Scan for the cell matching the given text and deliver its [X, Y] coordinate at center. 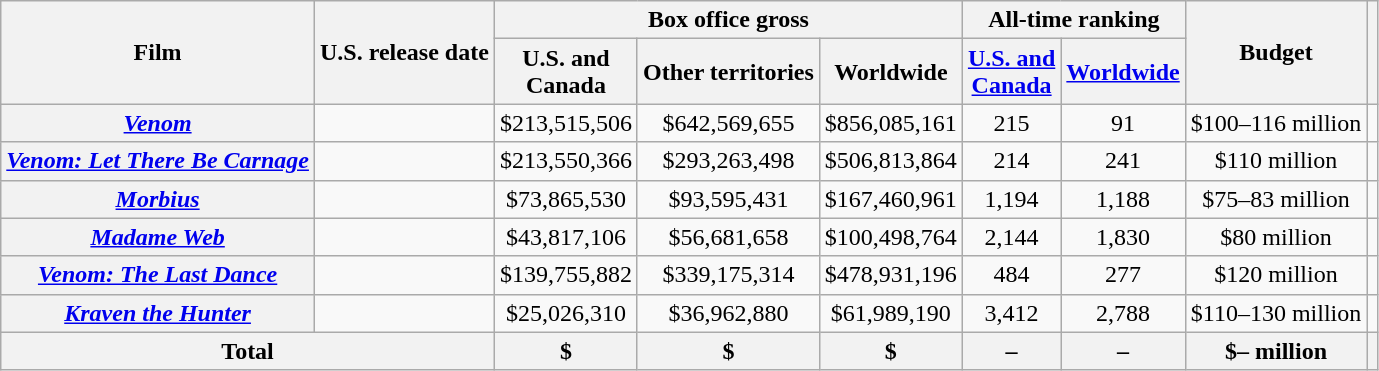
$339,175,314 [728, 275]
Budget [1276, 52]
$75–83 million [1276, 199]
$36,962,880 [728, 313]
$73,865,530 [566, 199]
484 [1011, 275]
Madame Web [158, 237]
Kraven the Hunter [158, 313]
277 [1123, 275]
$139,755,882 [566, 275]
$100,498,764 [890, 237]
$506,813,864 [890, 161]
Venom: Let There Be Carnage [158, 161]
$61,989,190 [890, 313]
Other territories [728, 72]
91 [1123, 123]
1,830 [1123, 237]
$213,515,506 [566, 123]
$642,569,655 [728, 123]
Venom [158, 123]
Film [158, 52]
$100–116 million [1276, 123]
$80 million [1276, 237]
Total [248, 351]
$110 million [1276, 161]
$293,263,498 [728, 161]
Box office gross [728, 20]
$56,681,658 [728, 237]
$478,931,196 [890, 275]
214 [1011, 161]
2,788 [1123, 313]
$213,550,366 [566, 161]
Venom: The Last Dance [158, 275]
$25,026,310 [566, 313]
$43,817,106 [566, 237]
3,412 [1011, 313]
$93,595,431 [728, 199]
$120 million [1276, 275]
$– million [1276, 351]
All-time ranking [1074, 20]
$856,085,161 [890, 123]
2,144 [1011, 237]
1,194 [1011, 199]
241 [1123, 161]
215 [1011, 123]
Morbius [158, 199]
1,188 [1123, 199]
$110–130 million [1276, 313]
$167,460,961 [890, 199]
U.S. release date [404, 52]
